From the cell containing the given text, extract its center point as [X, Y] coordinate. 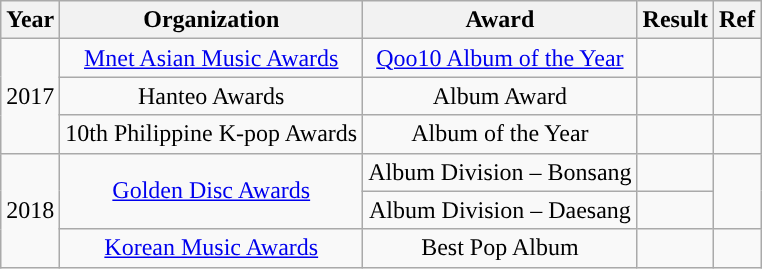
10th Philippine K-pop Awards [212, 134]
Album Division – Daesang [500, 210]
Qoo10 Album of the Year [500, 58]
Album Award [500, 96]
2018 [30, 210]
2017 [30, 96]
Album of the Year [500, 134]
Best Pop Album [500, 248]
Korean Music Awards [212, 248]
Golden Disc Awards [212, 191]
Result [675, 20]
Award [500, 20]
Organization [212, 20]
Hanteo Awards [212, 96]
Year [30, 20]
Album Division – Bonsang [500, 172]
Mnet Asian Music Awards [212, 58]
Ref [736, 20]
